Locate the cell with the specified text and output its [X, Y] center coordinate. 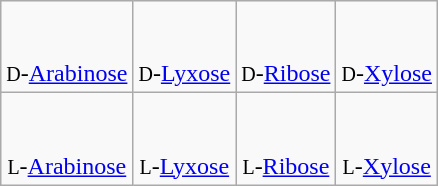
L-Lyxose [184, 139]
L-Xylose [387, 139]
D-Ribose [286, 47]
D-Lyxose [184, 47]
L-Arabinose [67, 139]
L-Ribose [286, 139]
D-Arabinose [67, 47]
D-Xylose [387, 47]
